Output the (X, Y) coordinate of the center of the cell containing the given text.  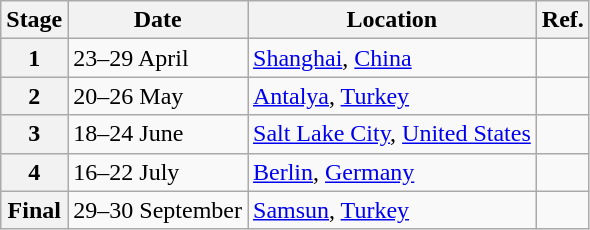
Samsun, Turkey (392, 210)
20–26 May (158, 96)
Salt Lake City, United States (392, 134)
Location (392, 20)
16–22 July (158, 172)
Stage (34, 20)
1 (34, 58)
Antalya, Turkey (392, 96)
Shanghai, China (392, 58)
Berlin, Germany (392, 172)
Final (34, 210)
Ref. (562, 20)
29–30 September (158, 210)
Date (158, 20)
18–24 June (158, 134)
3 (34, 134)
23–29 April (158, 58)
4 (34, 172)
2 (34, 96)
